Pinpoint the cell where the given text exists, returning its [x, y] midpoint coordinate. 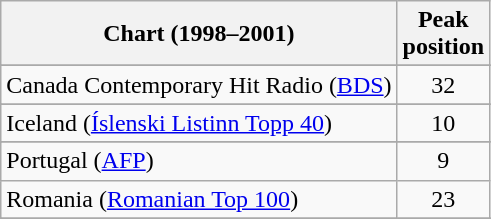
32 [443, 85]
Romania (Romanian Top 100) [199, 199]
Iceland (Íslenski Listinn Topp 40) [199, 123]
Portugal (AFP) [199, 161]
23 [443, 199]
Canada Contemporary Hit Radio (BDS) [199, 85]
9 [443, 161]
Peakposition [443, 34]
Chart (1998–2001) [199, 34]
10 [443, 123]
